For the text-containing cell, return its midpoint in [X, Y] coordinate format. 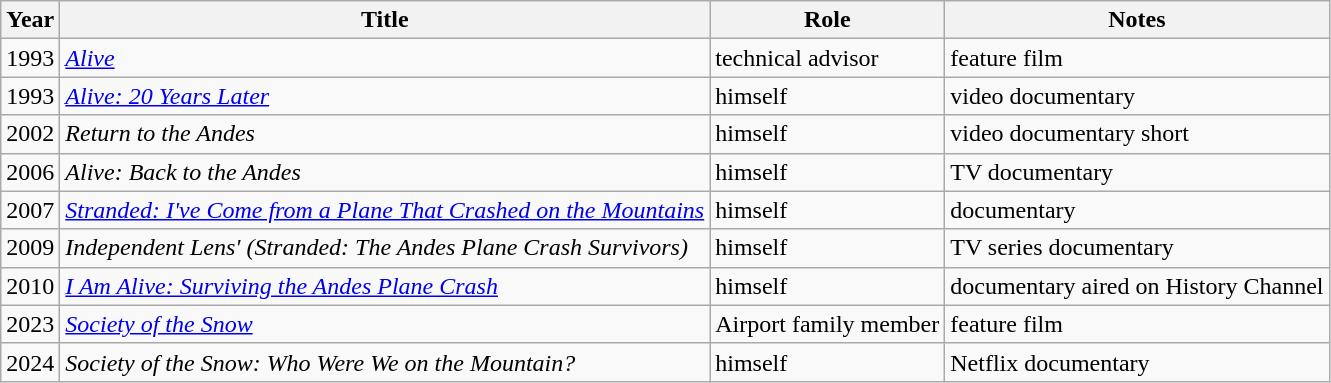
Return to the Andes [385, 134]
Alive [385, 58]
2007 [30, 210]
video documentary [1137, 96]
Independent Lens' (Stranded: The Andes Plane Crash Survivors) [385, 248]
Netflix documentary [1137, 362]
TV series documentary [1137, 248]
Year [30, 20]
2023 [30, 324]
Notes [1137, 20]
Role [828, 20]
technical advisor [828, 58]
2024 [30, 362]
2009 [30, 248]
Airport family member [828, 324]
Title [385, 20]
Society of the Snow [385, 324]
Society of the Snow: Who Were We on the Mountain? [385, 362]
2006 [30, 172]
2002 [30, 134]
TV documentary [1137, 172]
Alive: Back to the Andes [385, 172]
I Am Alive: Surviving the Andes Plane Crash [385, 286]
2010 [30, 286]
documentary aired on History Channel [1137, 286]
video documentary short [1137, 134]
documentary [1137, 210]
Stranded: I've Come from a Plane That Crashed on the Mountains [385, 210]
Alive: 20 Years Later [385, 96]
